Find where the given text appears and provide that cell's center as (x, y) coordinate. 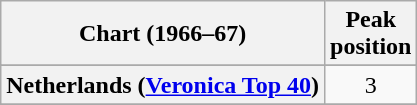
Chart (1966–67) (163, 34)
3 (371, 85)
Peakposition (371, 34)
Netherlands (Veronica Top 40) (163, 85)
